Provide the (X, Y) coordinate of the cell's center where the given text is located.  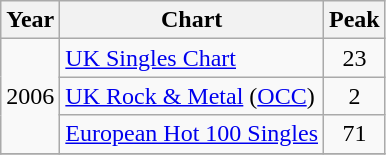
23 (355, 58)
2 (355, 96)
UK Rock & Metal (OCC) (192, 96)
European Hot 100 Singles (192, 134)
2006 (30, 96)
Chart (192, 20)
Peak (355, 20)
Year (30, 20)
71 (355, 134)
UK Singles Chart (192, 58)
